Extract the (X, Y) coordinate from the center of the cell holding the provided text.  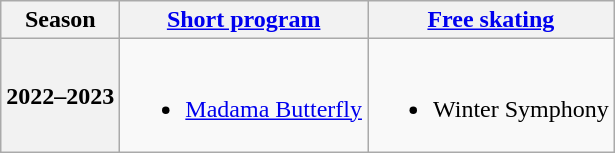
Winter Symphony (492, 96)
Free skating (492, 20)
Madama Butterfly (244, 96)
Short program (244, 20)
Season (60, 20)
2022–2023 (60, 96)
